Capture the cell that displays the provided text and extract its [x, y] central coordinate. 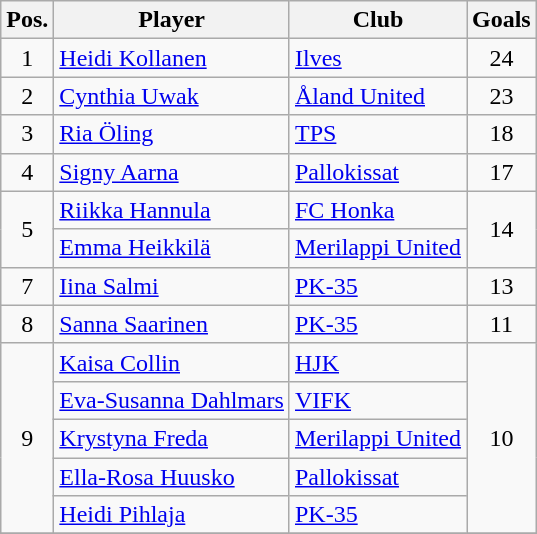
Heidi Pihlaja [172, 515]
24 [501, 58]
Iina Salmi [172, 286]
9 [28, 438]
TPS [378, 134]
Player [172, 20]
7 [28, 286]
14 [501, 229]
Krystyna Freda [172, 438]
4 [28, 172]
Club [378, 20]
3 [28, 134]
1 [28, 58]
Pos. [28, 20]
Ella-Rosa Huusko [172, 477]
FC Honka [378, 210]
10 [501, 438]
Åland United [378, 96]
Signy Aarna [172, 172]
HJK [378, 362]
Ilves [378, 58]
13 [501, 286]
VIFK [378, 400]
Kaisa Collin [172, 362]
2 [28, 96]
Ria Öling [172, 134]
23 [501, 96]
Heidi Kollanen [172, 58]
Goals [501, 20]
Cynthia Uwak [172, 96]
17 [501, 172]
Emma Heikkilä [172, 248]
11 [501, 324]
5 [28, 229]
18 [501, 134]
Sanna Saarinen [172, 324]
Riikka Hannula [172, 210]
Eva-Susanna Dahlmars [172, 400]
8 [28, 324]
